Provide the [X, Y] coordinate of the cell's center where the given text is located.  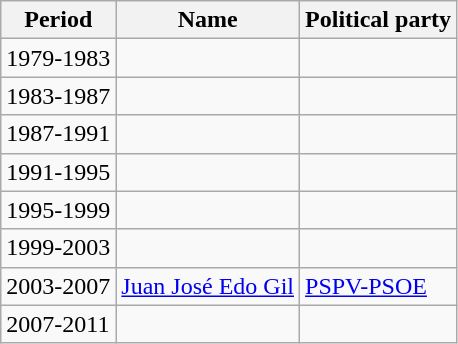
1987-1991 [58, 134]
PSPV-PSOE [378, 286]
Period [58, 20]
Juan José Edo Gil [208, 286]
2007-2011 [58, 324]
1983-1987 [58, 96]
1991-1995 [58, 172]
1999-2003 [58, 248]
2003-2007 [58, 286]
1979-1983 [58, 58]
Name [208, 20]
Political party [378, 20]
1995-1999 [58, 210]
